Return [X, Y] of the center of cell containing provided text 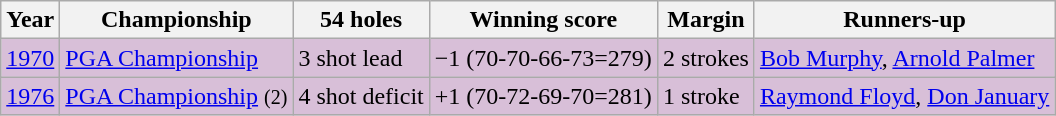
PGA Championship (2) [176, 96]
Bob Murphy, Arnold Palmer [904, 58]
Raymond Floyd, Don January [904, 96]
Year [30, 20]
1976 [30, 96]
Championship [176, 20]
Runners-up [904, 20]
+1 (70-72-69-70=281) [543, 96]
3 shot lead [361, 58]
1 stroke [706, 96]
Margin [706, 20]
2 strokes [706, 58]
1970 [30, 58]
PGA Championship [176, 58]
Winning score [543, 20]
−1 (70-70-66-73=279) [543, 58]
4 shot deficit [361, 96]
54 holes [361, 20]
